For the text-containing cell, return its midpoint in (X, Y) coordinate format. 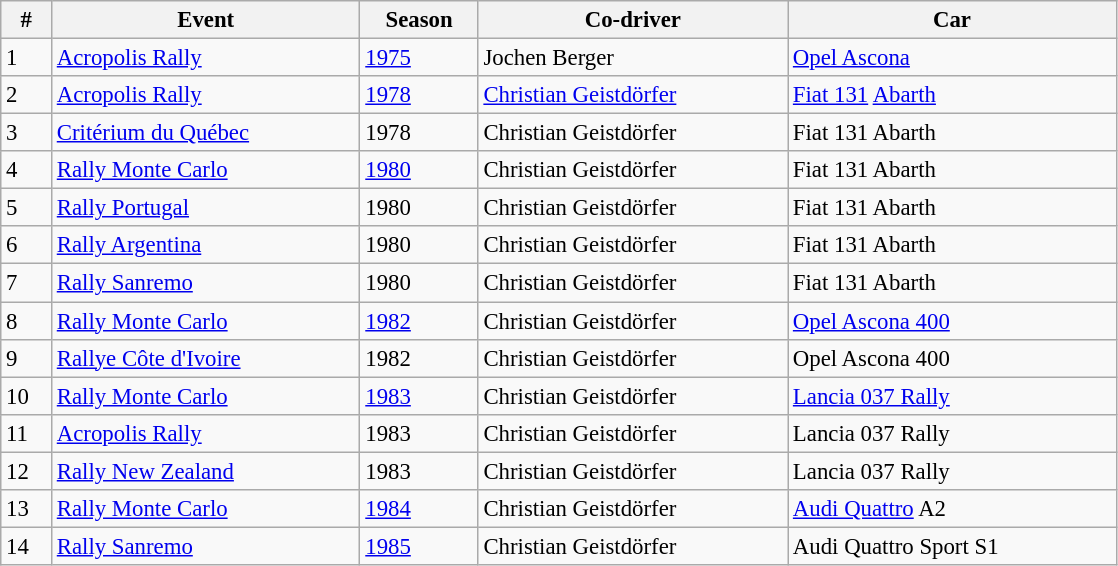
14 (26, 546)
Rallye Côte d'Ivoire (206, 358)
# (26, 20)
1 (26, 58)
9 (26, 358)
10 (26, 396)
Season (419, 20)
Car (952, 20)
11 (26, 433)
Opel Ascona (952, 58)
1985 (419, 546)
Rally New Zealand (206, 471)
1984 (419, 509)
Event (206, 20)
12 (26, 471)
3 (26, 133)
Rally Argentina (206, 245)
Audi Quattro A2 (952, 509)
2 (26, 95)
1975 (419, 58)
13 (26, 509)
Audi Quattro Sport S1 (952, 546)
8 (26, 321)
7 (26, 283)
4 (26, 170)
Rally Portugal (206, 208)
Jochen Berger (632, 58)
6 (26, 245)
Critérium du Québec (206, 133)
5 (26, 208)
Co-driver (632, 20)
